Return the (X, Y) coordinate for the center point of the cell that contains the specified text.  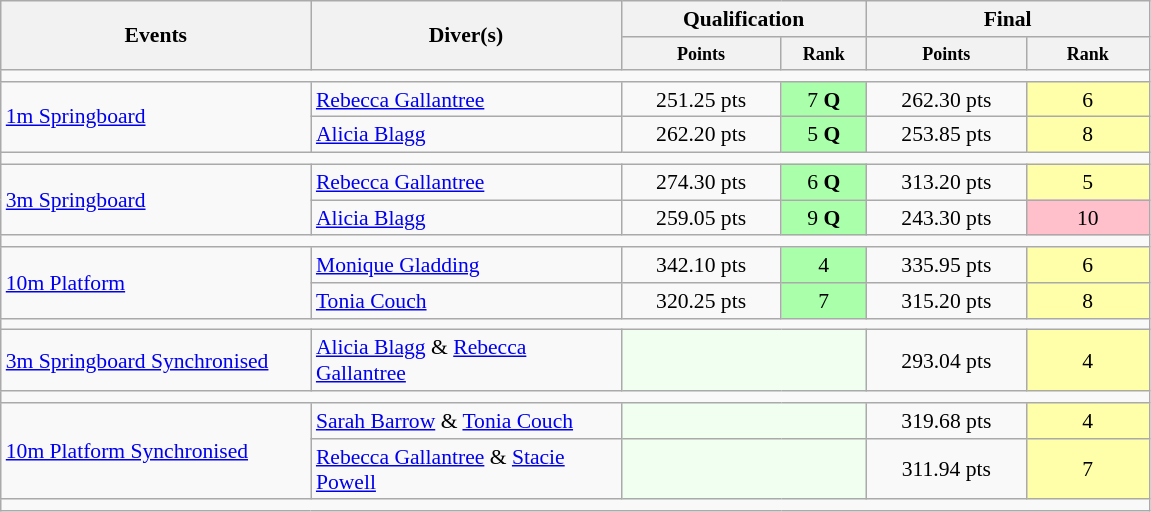
313.20 pts (946, 182)
3m Springboard (156, 200)
319.68 pts (946, 421)
Sarah Barrow & Tonia Couch (466, 421)
253.85 pts (946, 135)
7 Q (824, 100)
10 (1088, 218)
10m Platform (156, 282)
Rebecca Gallantree & Stacie Powell (466, 470)
293.04 pts (946, 360)
6 Q (824, 182)
Final (1008, 19)
335.95 pts (946, 265)
315.20 pts (946, 301)
274.30 pts (701, 182)
1m Springboard (156, 118)
320.25 pts (701, 301)
Events (156, 36)
Qualification (744, 19)
10m Platform Synchronised (156, 452)
9 Q (824, 218)
251.25 pts (701, 100)
342.10 pts (701, 265)
Monique Gladding (466, 265)
262.30 pts (946, 100)
311.94 pts (946, 470)
Tonia Couch (466, 301)
5 (1088, 182)
Alicia Blagg & Rebecca Gallantree (466, 360)
262.20 pts (701, 135)
Diver(s) (466, 36)
3m Springboard Synchronised (156, 360)
259.05 pts (701, 218)
5 Q (824, 135)
243.30 pts (946, 218)
